Extract the [x, y] coordinate from the center of the cell holding the provided text.  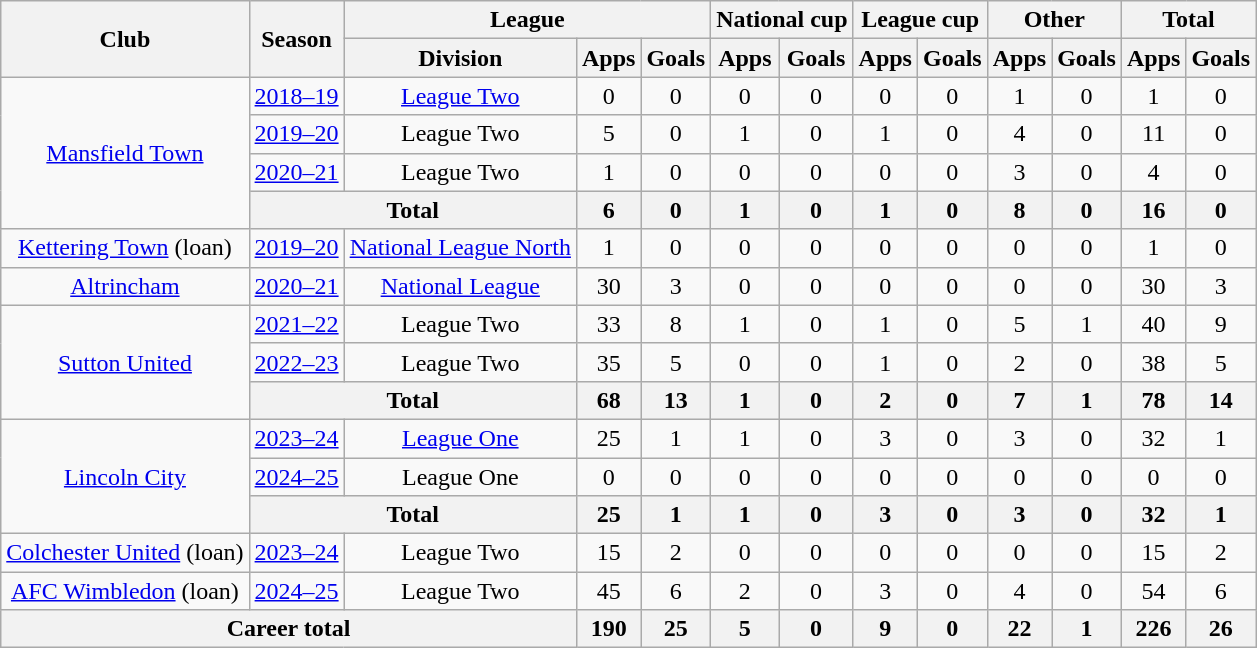
16 [1153, 210]
11 [1153, 134]
68 [608, 400]
Career total [289, 629]
54 [1153, 591]
Club [125, 39]
13 [676, 400]
League [527, 20]
26 [1221, 629]
38 [1153, 362]
National League North [460, 248]
45 [608, 591]
2018–19 [296, 96]
22 [1019, 629]
Altrincham [125, 286]
7 [1019, 400]
40 [1153, 324]
2021–22 [296, 324]
AFC Wimbledon (loan) [125, 591]
Season [296, 39]
Kettering Town (loan) [125, 248]
Sutton United [125, 362]
Other [1054, 20]
14 [1221, 400]
Division [460, 58]
National cup [782, 20]
33 [608, 324]
78 [1153, 400]
190 [608, 629]
2022–23 [296, 362]
226 [1153, 629]
National League [460, 286]
35 [608, 362]
Mansfield Town [125, 153]
Lincoln City [125, 476]
League cup [920, 20]
Colchester United (loan) [125, 553]
